Return (X, Y) of the center of cell containing provided text 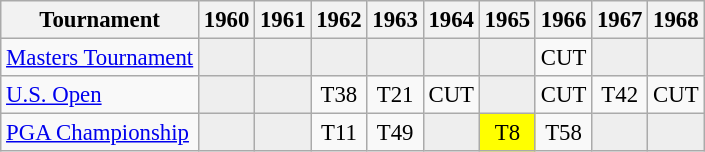
T42 (620, 95)
1961 (283, 20)
Masters Tournament (100, 58)
U.S. Open (100, 95)
Tournament (100, 20)
1967 (620, 20)
1960 (227, 20)
1962 (339, 20)
T21 (395, 95)
T58 (563, 133)
T49 (395, 133)
1963 (395, 20)
1966 (563, 20)
T38 (339, 95)
1968 (676, 20)
1965 (507, 20)
T11 (339, 133)
PGA Championship (100, 133)
1964 (451, 20)
T8 (507, 133)
